Return the [x, y] coordinate for the center point of the cell that contains the specified text.  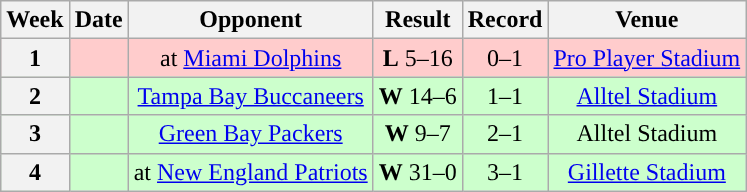
at Miami Dolphins [250, 58]
at New England Patriots [250, 172]
Venue [647, 20]
4 [35, 172]
W 14–6 [418, 96]
2–1 [505, 134]
Pro Player Stadium [647, 58]
Date [98, 20]
Gillette Stadium [647, 172]
1–1 [505, 96]
1 [35, 58]
L 5–16 [418, 58]
2 [35, 96]
Green Bay Packers [250, 134]
W 31–0 [418, 172]
Tampa Bay Buccaneers [250, 96]
Record [505, 20]
Opponent [250, 20]
W 9–7 [418, 134]
3–1 [505, 172]
3 [35, 134]
Result [418, 20]
Week [35, 20]
0–1 [505, 58]
